Output the [X, Y] coordinate of the center of the cell containing the given text.  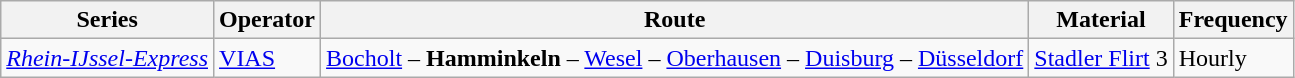
Rhein-IJssel-Express [108, 58]
Series [108, 20]
Stadler Flirt 3 [1101, 58]
Hourly [1233, 58]
Frequency [1233, 20]
Route [675, 20]
Material [1101, 20]
Bocholt – Hamminkeln – Wesel – Oberhausen – Duisburg – Düsseldorf [675, 58]
VIAS [268, 58]
Operator [268, 20]
